Find where the given text appears and provide that cell's center as [x, y] coordinate. 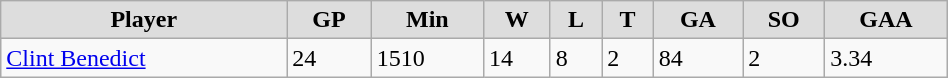
1510 [427, 58]
Clint Benedict [144, 58]
GP [329, 20]
24 [329, 58]
L [576, 20]
T [628, 20]
14 [518, 58]
Player [144, 20]
84 [698, 58]
GAA [886, 20]
Min [427, 20]
8 [576, 58]
3.34 [886, 58]
GA [698, 20]
SO [784, 20]
W [518, 20]
